Scan for the cell matching the given text and deliver its [x, y] coordinate at center. 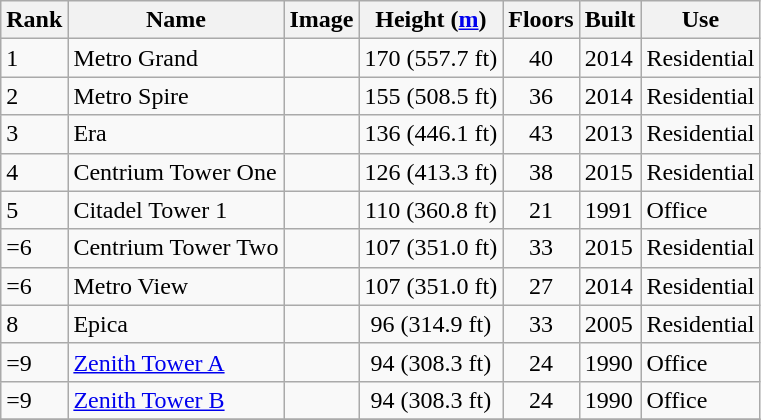
170 (557.7 ft) [431, 58]
21 [541, 210]
Height (m) [431, 20]
Use [700, 20]
Name [176, 20]
155 (508.5 ft) [431, 96]
Rank [34, 20]
36 [541, 96]
43 [541, 134]
Image [322, 20]
Zenith Tower B [176, 400]
Floors [541, 20]
Zenith Tower A [176, 362]
Era [176, 134]
Metro View [176, 286]
136 (446.1 ft) [431, 134]
Built [610, 20]
3 [34, 134]
2 [34, 96]
1991 [610, 210]
Citadel Tower 1 [176, 210]
Epica [176, 324]
1 [34, 58]
2013 [610, 134]
8 [34, 324]
126 (413.3 ft) [431, 172]
96 (314.9 ft) [431, 324]
Metro Spire [176, 96]
5 [34, 210]
38 [541, 172]
2005 [610, 324]
110 (360.8 ft) [431, 210]
Metro Grand [176, 58]
4 [34, 172]
Centrium Tower One [176, 172]
Centrium Tower Two [176, 248]
40 [541, 58]
27 [541, 286]
